Pinpoint the cell where the given text exists, returning its [X, Y] midpoint coordinate. 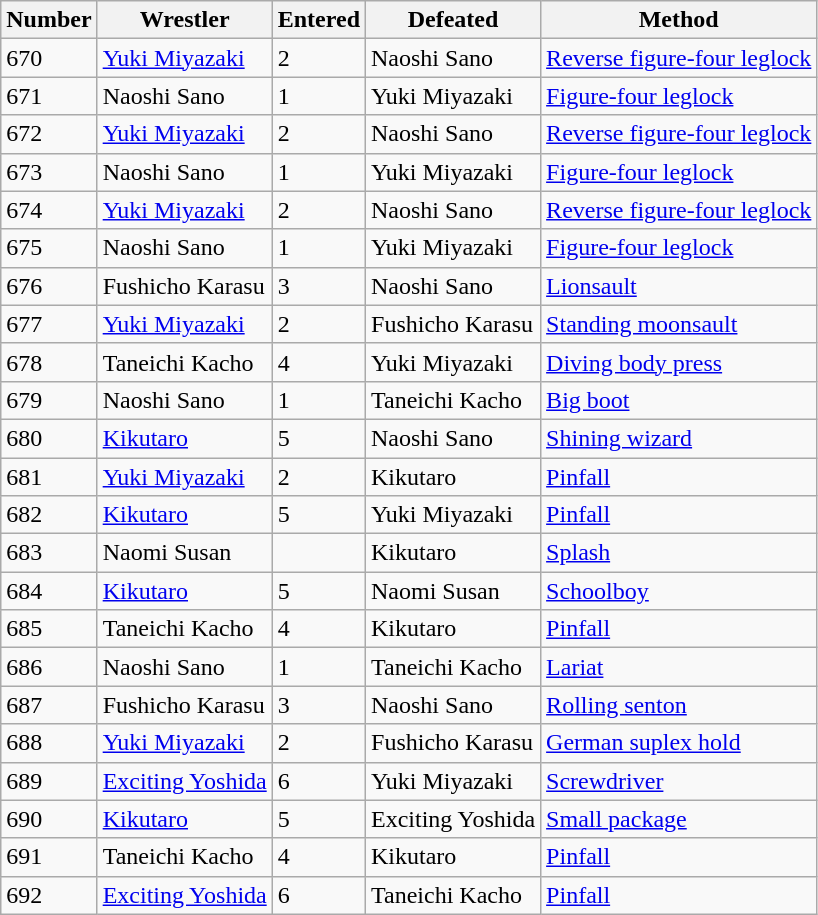
671 [49, 96]
Number [49, 20]
679 [49, 400]
677 [49, 324]
678 [49, 362]
Small package [679, 819]
Schoolboy [679, 591]
Standing moonsault [679, 324]
680 [49, 438]
Wrestler [184, 20]
687 [49, 705]
670 [49, 58]
688 [49, 743]
690 [49, 819]
673 [49, 172]
683 [49, 553]
684 [49, 591]
692 [49, 895]
Splash [679, 553]
676 [49, 286]
German suplex hold [679, 743]
Method [679, 20]
685 [49, 629]
691 [49, 857]
681 [49, 477]
672 [49, 134]
Lariat [679, 667]
675 [49, 248]
Rolling senton [679, 705]
Entered [318, 20]
Lionsault [679, 286]
Defeated [454, 20]
686 [49, 667]
Shining wizard [679, 438]
689 [49, 781]
674 [49, 210]
Big boot [679, 400]
Screwdriver [679, 781]
682 [49, 515]
Diving body press [679, 362]
